Search for the cell housing the specified text and yield its (X, Y) center coordinate. 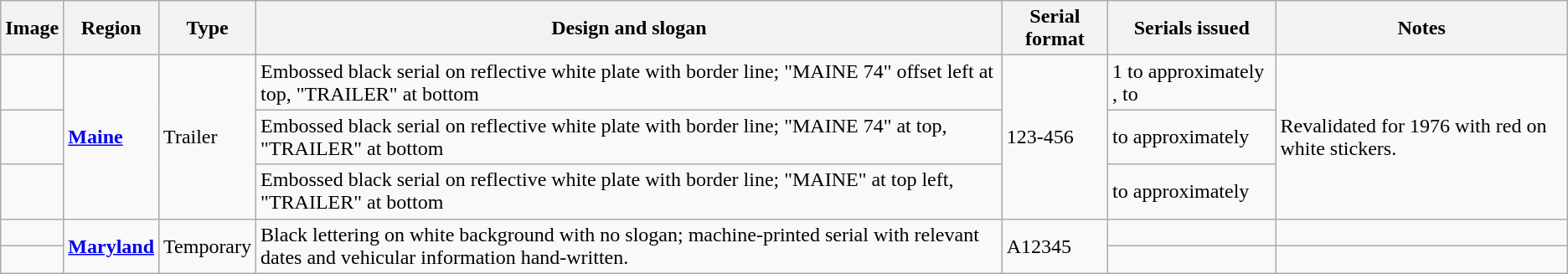
A12345 (1055, 246)
Notes (1421, 28)
Type (208, 28)
123-456 (1055, 137)
Temporary (208, 246)
Maryland (111, 246)
Black lettering on white background with no slogan; machine-printed serial with relevant dates and vehicular information hand-written. (630, 246)
Maine (111, 137)
Embossed black serial on reflective white plate with border line; "MAINE" at top left, "TRAILER" at bottom (630, 191)
Revalidated for 1976 with red on white stickers. (1421, 137)
1 to approximately , to (1192, 82)
Embossed black serial on reflective white plate with border line; "MAINE 74" at top, "TRAILER" at bottom (630, 137)
Design and slogan (630, 28)
Serials issued (1192, 28)
Embossed black serial on reflective white plate with border line; "MAINE 74" offset left at top, "TRAILER" at bottom (630, 82)
Image (32, 28)
Serial format (1055, 28)
Trailer (208, 137)
Region (111, 28)
